From the cell containing the given text, extract its center point as (X, Y) coordinate. 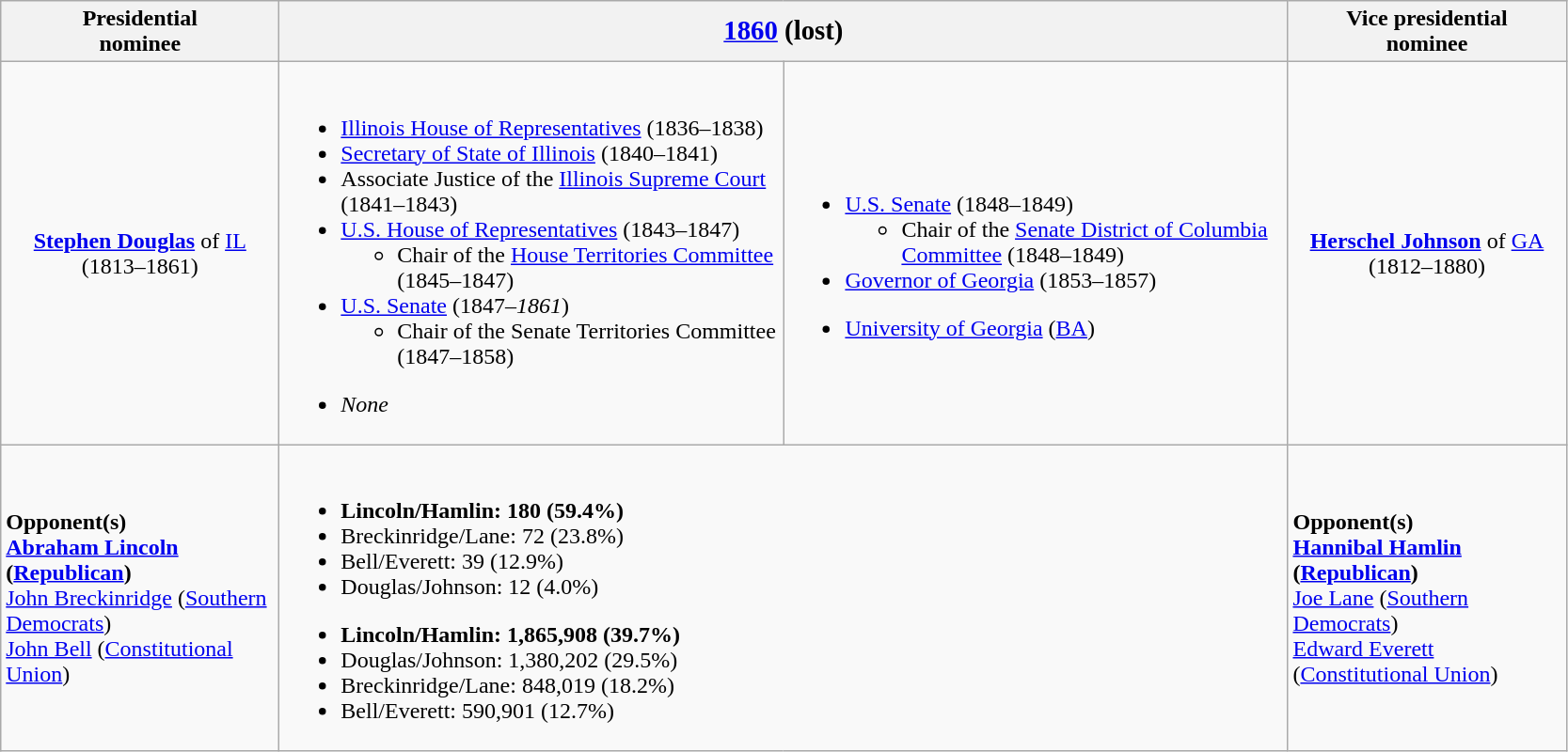
Herschel Johnson of GA(1812–1880) (1427, 254)
Presidentialnominee (140, 32)
Stephen Douglas of IL(1813–1861) (140, 254)
U.S. Senate (1848–1849)Chair of the Senate District of Columbia Committee (1848–1849)Governor of Georgia (1853–1857)University of Georgia (BA) (1036, 254)
Opponent(s)Hannibal Hamlin (Republican)Joe Lane (Southern Democrats)Edward Everett (Constitutional Union) (1427, 598)
Opponent(s)Abraham Lincoln (Republican)John Breckinridge (Southern Democrats)John Bell (Constitutional Union) (140, 598)
Vice presidentialnominee (1427, 32)
1860 (lost) (784, 32)
